Capture the cell that displays the provided text and extract its (X, Y) central coordinate. 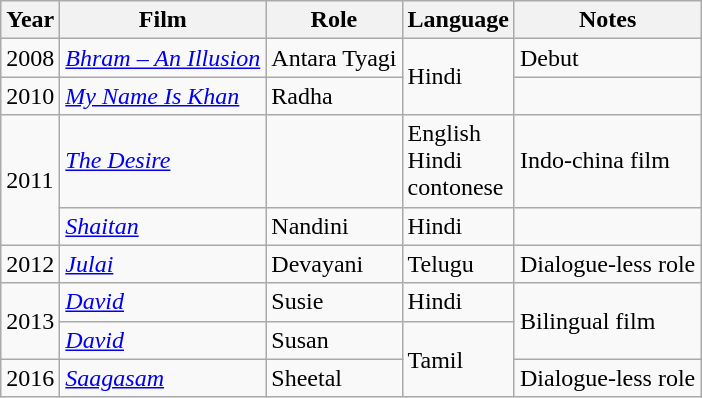
Bhram – An Illusion (163, 58)
Role (334, 20)
Year (30, 20)
2016 (30, 378)
2012 (30, 264)
Language (458, 20)
Susie (334, 302)
2011 (30, 180)
My Name Is Khan (163, 96)
Film (163, 20)
Antara Tyagi (334, 58)
Tamil (458, 359)
EnglishHindicontonese (458, 161)
Indo-china film (607, 161)
Notes (607, 20)
Julai (163, 264)
Saagasam (163, 378)
The Desire (163, 161)
2008 (30, 58)
Nandini (334, 226)
Debut (607, 58)
2010 (30, 96)
Telugu (458, 264)
Devayani (334, 264)
Sheetal (334, 378)
2013 (30, 321)
Bilingual film (607, 321)
Susan (334, 340)
Shaitan (163, 226)
Radha (334, 96)
